Return (X, Y) of the center of cell containing provided text 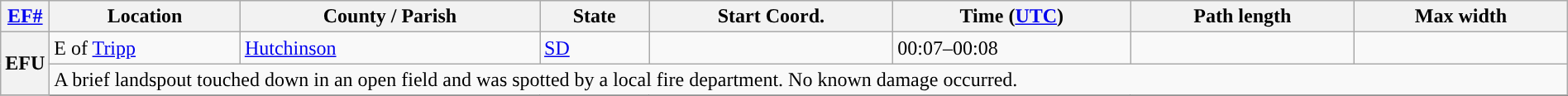
State (595, 17)
EF# (25, 17)
Time (UTC) (1012, 17)
A brief landspout touched down in an open field and was spotted by a local fire department. No known damage occurred. (809, 79)
Hutchinson (390, 48)
SD (595, 48)
County / Parish (390, 17)
Max width (1460, 17)
Start Coord. (771, 17)
Location (146, 17)
E of Tripp (146, 48)
EFU (25, 64)
00:07–00:08 (1012, 48)
Path length (1242, 17)
